Return (x, y) of the center of cell containing provided text 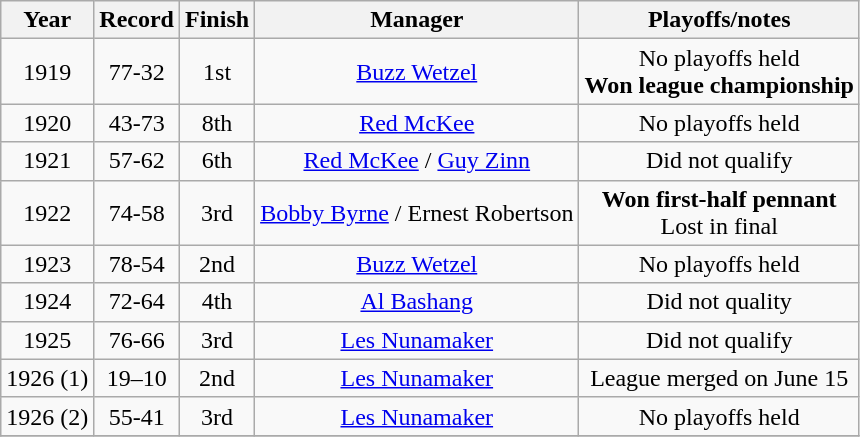
Won first-half pennantLost in final (719, 212)
43-73 (137, 123)
No playoffs heldWon league championship (719, 72)
Did not quality (719, 302)
Year (48, 20)
1926 (1) (48, 378)
Red McKee (417, 123)
55-41 (137, 416)
1926 (2) (48, 416)
77-32 (137, 72)
Finish (218, 20)
1919 (48, 72)
1923 (48, 264)
Bobby Byrne / Ernest Robertson (417, 212)
74-58 (137, 212)
1925 (48, 340)
1920 (48, 123)
Al Bashang (417, 302)
19–10 (137, 378)
1924 (48, 302)
1st (218, 72)
76-66 (137, 340)
78-54 (137, 264)
57-62 (137, 161)
72-64 (137, 302)
Red McKee / Guy Zinn (417, 161)
Record (137, 20)
6th (218, 161)
1921 (48, 161)
Playoffs/notes (719, 20)
4th (218, 302)
1922 (48, 212)
Manager (417, 20)
8th (218, 123)
League merged on June 15 (719, 378)
